Identify which cell holds the provided text, then report its [x, y] central coordinate. 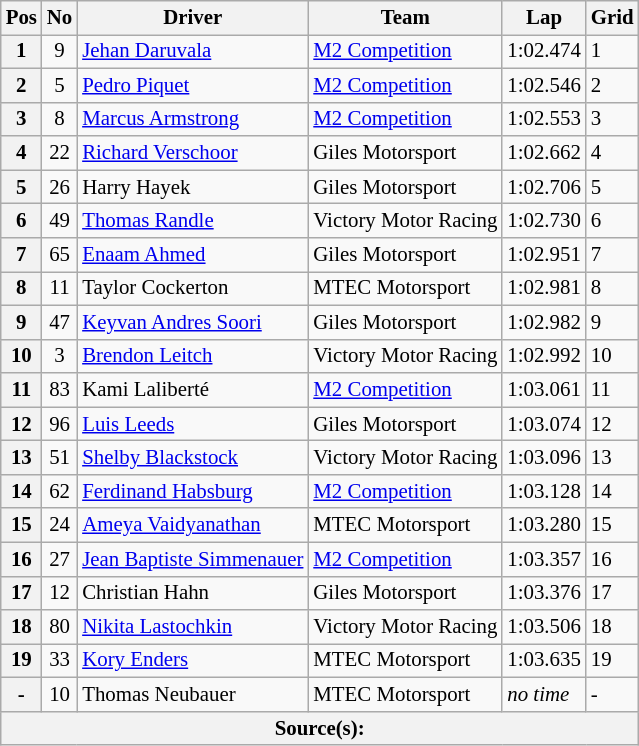
22 [60, 153]
1:02.474 [544, 51]
Brendon Leitch [192, 356]
Christian Hahn [192, 593]
24 [60, 525]
62 [60, 491]
Nikita Lastochkin [192, 627]
Taylor Cockerton [192, 288]
Source(s): [320, 728]
1:03.506 [544, 627]
Ferdinand Habsburg [192, 491]
Enaam Ahmed [192, 255]
1:02.706 [544, 187]
Kami Laliberté [192, 390]
1:03.357 [544, 559]
65 [60, 255]
Lap [544, 18]
51 [60, 458]
Kory Enders [192, 661]
Harry Hayek [192, 187]
Driver [192, 18]
1:02.992 [544, 356]
33 [60, 661]
Ameya Vaidyanathan [192, 525]
Jehan Daruvala [192, 51]
Pedro Piquet [192, 85]
Thomas Randle [192, 221]
No [60, 18]
no time [544, 695]
1:02.981 [544, 288]
Keyvan Andres Soori [192, 322]
1:03.376 [544, 593]
Pos [22, 18]
83 [60, 390]
Marcus Armstrong [192, 119]
Thomas Neubauer [192, 695]
Richard Verschoor [192, 153]
1:03.074 [544, 424]
1:02.951 [544, 255]
1:03.096 [544, 458]
1:02.546 [544, 85]
1:02.662 [544, 153]
Team [405, 18]
47 [60, 322]
49 [60, 221]
1:03.635 [544, 661]
1:03.128 [544, 491]
1:02.982 [544, 322]
27 [60, 559]
Grid [612, 18]
Luis Leeds [192, 424]
Shelby Blackstock [192, 458]
80 [60, 627]
1:03.061 [544, 390]
96 [60, 424]
1:02.730 [544, 221]
Jean Baptiste Simmenauer [192, 559]
1:03.280 [544, 525]
1:02.553 [544, 119]
26 [60, 187]
